Provide the (x, y) coordinate of the cell's center where the given text is located.  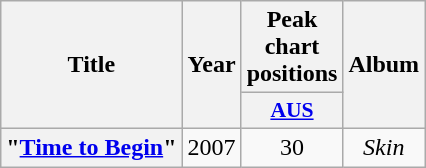
Title (92, 65)
2007 (212, 147)
Year (212, 65)
Album (384, 65)
30 (292, 147)
Peak chart positions (292, 47)
AUS (292, 111)
"Time to Begin" (92, 147)
Skin (384, 147)
